Return the [x, y] coordinate for the center point of the cell that contains the specified text.  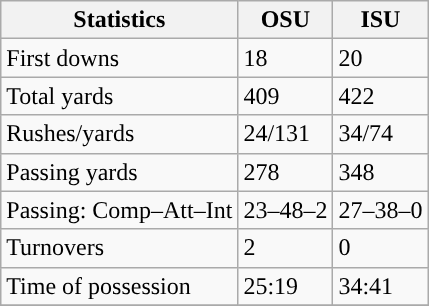
Passing yards [120, 172]
18 [286, 58]
Turnovers [120, 248]
348 [380, 172]
Time of possession [120, 286]
Statistics [120, 20]
First downs [120, 58]
ISU [380, 20]
Passing: Comp–Att–Int [120, 210]
409 [286, 96]
OSU [286, 20]
422 [380, 96]
25:19 [286, 286]
34/74 [380, 134]
Rushes/yards [120, 134]
2 [286, 248]
23–48–2 [286, 210]
24/131 [286, 134]
20 [380, 58]
27–38–0 [380, 210]
Total yards [120, 96]
278 [286, 172]
34:41 [380, 286]
0 [380, 248]
